Output the [x, y] coordinate of the center of the cell containing the given text.  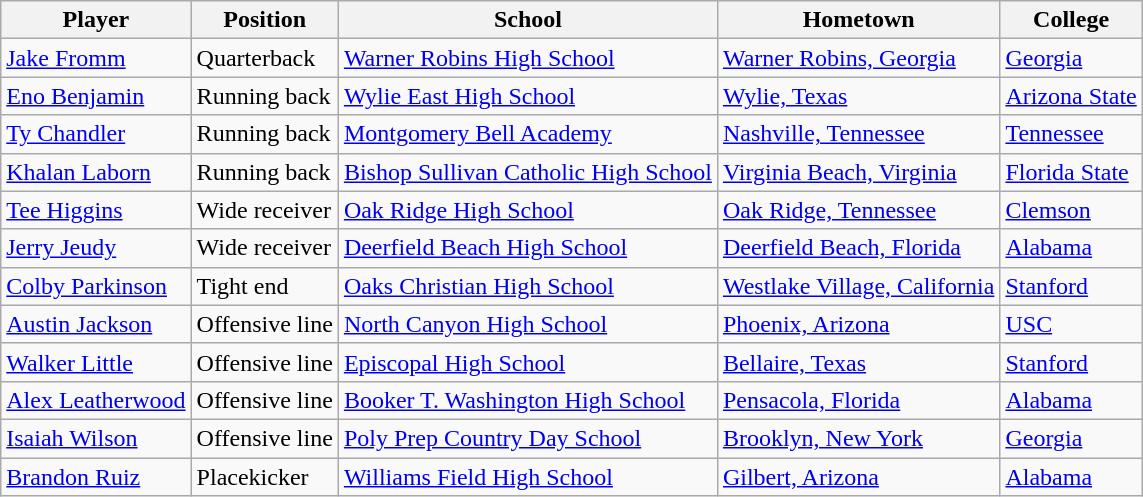
Deerfield Beach, Florida [858, 248]
Virginia Beach, Virginia [858, 172]
Placekicker [264, 477]
Westlake Village, California [858, 286]
Alex Leatherwood [96, 400]
Isaiah Wilson [96, 438]
Warner Robins High School [528, 58]
Williams Field High School [528, 477]
Florida State [1071, 172]
Tight end [264, 286]
Warner Robins, Georgia [858, 58]
Phoenix, Arizona [858, 324]
Oaks Christian High School [528, 286]
Wylie East High School [528, 96]
Bishop Sullivan Catholic High School [528, 172]
Walker Little [96, 362]
Ty Chandler [96, 134]
Brooklyn, New York [858, 438]
Booker T. Washington High School [528, 400]
Quarterback [264, 58]
Oak Ridge, Tennessee [858, 210]
Colby Parkinson [96, 286]
Clemson [1071, 210]
School [528, 20]
Episcopal High School [528, 362]
North Canyon High School [528, 324]
USC [1071, 324]
Tee Higgins [96, 210]
Austin Jackson [96, 324]
Tennessee [1071, 134]
Poly Prep Country Day School [528, 438]
Montgomery Bell Academy [528, 134]
Jerry Jeudy [96, 248]
Oak Ridge High School [528, 210]
Nashville, Tennessee [858, 134]
Hometown [858, 20]
College [1071, 20]
Brandon Ruiz [96, 477]
Khalan Laborn [96, 172]
Position [264, 20]
Pensacola, Florida [858, 400]
Eno Benjamin [96, 96]
Player [96, 20]
Deerfield Beach High School [528, 248]
Gilbert, Arizona [858, 477]
Wylie, Texas [858, 96]
Arizona State [1071, 96]
Bellaire, Texas [858, 362]
Jake Fromm [96, 58]
